Pinpoint the cell where the given text exists, returning its [x, y] midpoint coordinate. 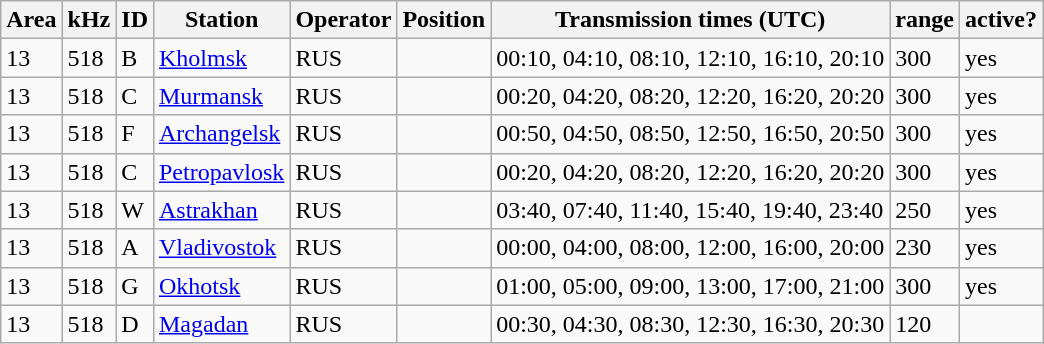
00:10, 04:10, 08:10, 12:10, 16:10, 20:10 [690, 58]
ID [135, 20]
00:50, 04:50, 08:50, 12:50, 16:50, 20:50 [690, 134]
A [135, 248]
kHz [89, 20]
Kholmsk [221, 58]
Area [32, 20]
W [135, 210]
03:40, 07:40, 11:40, 15:40, 19:40, 23:40 [690, 210]
active? [1000, 20]
B [135, 58]
Petropavlosk [221, 172]
00:30, 04:30, 08:30, 12:30, 16:30, 20:30 [690, 324]
00:00, 04:00, 08:00, 12:00, 16:00, 20:00 [690, 248]
Station [221, 20]
01:00, 05:00, 09:00, 13:00, 17:00, 21:00 [690, 286]
Operator [344, 20]
Archangelsk [221, 134]
range [925, 20]
F [135, 134]
D [135, 324]
Vladivostok [221, 248]
Transmission times (UTC) [690, 20]
Magadan [221, 324]
Murmansk [221, 96]
230 [925, 248]
Astrakhan [221, 210]
Okhotsk [221, 286]
250 [925, 210]
Position [444, 20]
120 [925, 324]
G [135, 286]
